Scan for the cell matching the given text and deliver its (x, y) coordinate at center. 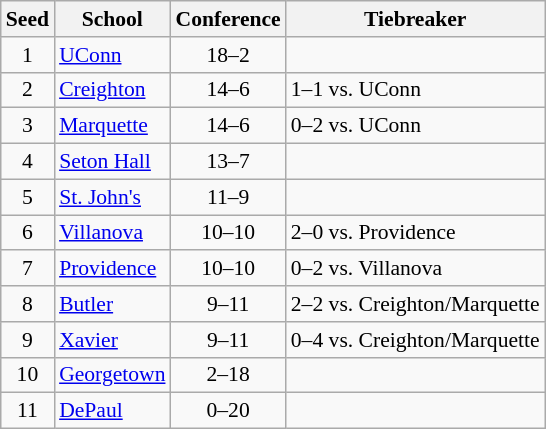
9 (28, 340)
Villanova (112, 233)
5 (28, 197)
Conference (228, 19)
Creighton (112, 90)
2–2 vs. Creighton/Marquette (416, 304)
11–9 (228, 197)
Butler (112, 304)
0–20 (228, 411)
Xavier (112, 340)
0–4 vs. Creighton/Marquette (416, 340)
Seton Hall (112, 162)
11 (28, 411)
6 (28, 233)
4 (28, 162)
St. John's (112, 197)
2–18 (228, 375)
Georgetown (112, 375)
0–2 vs. UConn (416, 126)
Marquette (112, 126)
1 (28, 55)
0–2 vs. Villanova (416, 269)
18–2 (228, 55)
DePaul (112, 411)
Tiebreaker (416, 19)
1–1 vs. UConn (416, 90)
UConn (112, 55)
Providence (112, 269)
8 (28, 304)
13–7 (228, 162)
2–0 vs. Providence (416, 233)
2 (28, 90)
7 (28, 269)
Seed (28, 19)
School (112, 19)
3 (28, 126)
10 (28, 375)
